Detect which cell encompasses the target text, then output its [x, y] center coordinate. 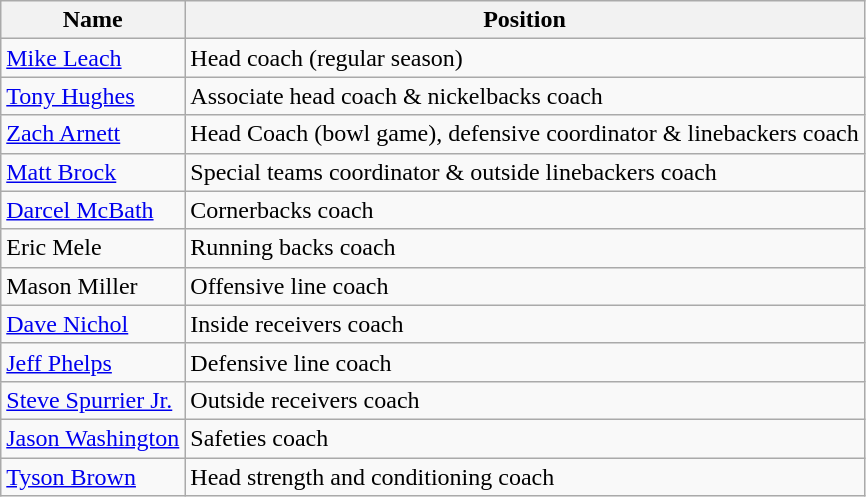
Defensive line coach [524, 362]
Special teams coordinator & outside linebackers coach [524, 172]
Mason Miller [93, 286]
Zach Arnett [93, 134]
Associate head coach & nickelbacks coach [524, 96]
Steve Spurrier Jr. [93, 400]
Matt Brock [93, 172]
Mike Leach [93, 58]
Jason Washington [93, 438]
Running backs coach [524, 248]
Head Coach (bowl game), defensive coordinator & linebackers coach [524, 134]
Tyson Brown [93, 477]
Position [524, 20]
Name [93, 20]
Offensive line coach [524, 286]
Dave Nichol [93, 324]
Outside receivers coach [524, 400]
Jeff Phelps [93, 362]
Cornerbacks coach [524, 210]
Head coach (regular season) [524, 58]
Tony Hughes [93, 96]
Inside receivers coach [524, 324]
Head strength and conditioning coach [524, 477]
Darcel McBath [93, 210]
Eric Mele [93, 248]
Safeties coach [524, 438]
